Scan for the cell matching the given text and deliver its (x, y) coordinate at center. 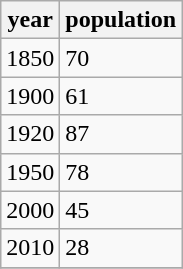
population (121, 20)
2010 (30, 248)
45 (121, 210)
87 (121, 134)
1850 (30, 58)
61 (121, 96)
1950 (30, 172)
1900 (30, 96)
28 (121, 248)
year (30, 20)
2000 (30, 210)
70 (121, 58)
1920 (30, 134)
78 (121, 172)
